Return (X, Y) of the center of cell containing provided text 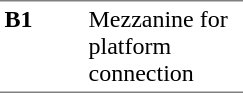
Mezzanine for platform connection (164, 46)
B1 (42, 46)
